Pinpoint the cell where the given text exists, returning its (x, y) midpoint coordinate. 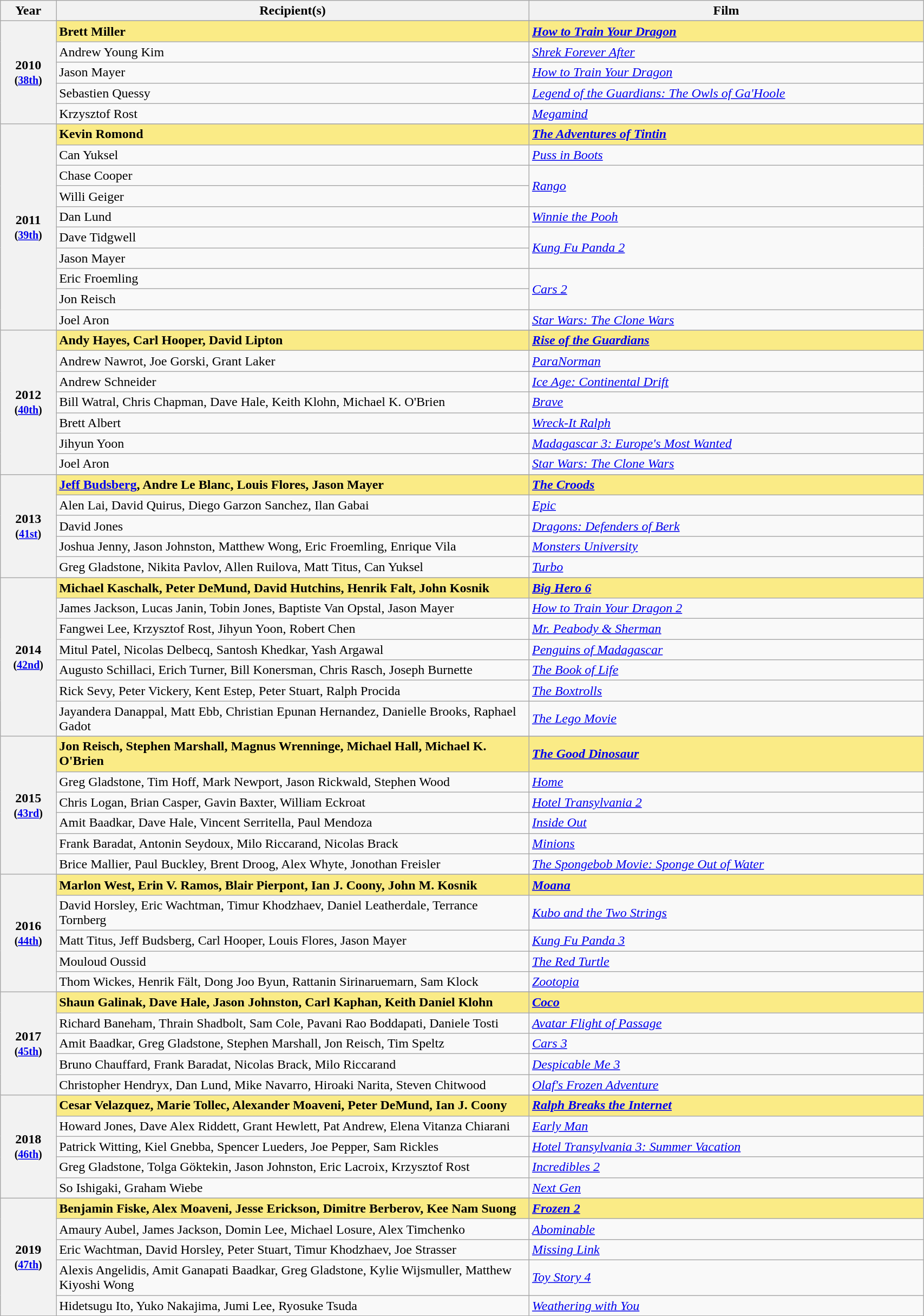
2013 (41st) (28, 526)
Shaun Galinak, Dave Hale, Jason Johnston, Carl Kaphan, Keith Daniel Klohn (293, 1003)
Thom Wickes, Henrik Fält, Dong Joo Byun, Rattanin Sirinaruemarn, Sam Klock (293, 982)
Puss in Boots (726, 155)
Cars 3 (726, 1044)
Mr. Peabody & Sherman (726, 629)
Fangwei Lee, Krzysztof Rost, Jihyun Yoon, Robert Chen (293, 629)
The Lego Movie (726, 719)
The Good Dinosaur (726, 754)
2017 (45th) (28, 1044)
Christopher Hendryx, Dan Lund, Mike Navarro, Hiroaki Narita, Steven Chitwood (293, 1085)
ParaNorman (726, 361)
Alen Lai, David Quirus, Diego Garzon Sanchez, Ilan Gabai (293, 505)
Andy Hayes, Carl Hooper, David Lipton (293, 341)
Bruno Chauffard, Frank Baradat, Nicolas Brack, Milo Riccarand (293, 1064)
Despicable Me 3 (726, 1064)
Monsters University (726, 546)
Jon Reisch, Stephen Marshall, Magnus Wrenninge, Michael Hall, Michael K. O'Brien (293, 754)
Hidetsugu Ito, Yuko Nakajima, Jumi Lee, Ryosuke Tsuda (293, 1305)
2010 (38th) (28, 73)
Bill Watral, Chris Chapman, Dave Hale, Keith Klohn, Michael K. O'Brien (293, 402)
David Horsley, Eric Wachtman, Timur Khodzhaev, Daniel Leatherdale, Terrance Tornberg (293, 913)
Recipient(s) (293, 11)
2018 (46th) (28, 1147)
Cesar Velazquez, Marie Tollec, Alexander Moaveni, Peter DeMund, Ian J. Coony (293, 1105)
Howard Jones, Dave Alex Riddett, Grant Hewlett, Pat Andrew, Elena Vitanza Chiarani (293, 1126)
Cars 2 (726, 289)
Brave (726, 402)
Mouloud Oussid (293, 961)
David Jones (293, 526)
Turbo (726, 567)
2019 (47th) (28, 1257)
Avatar Flight of Passage (726, 1023)
Jon Reisch (293, 299)
Patrick Witting, Kiel Gnebba, Spencer Lueders, Joe Pepper, Sam Rickles (293, 1147)
Greg Gladstone, Tolga Göktekin, Jason Johnston, Eric Lacroix, Krzysztof Rost (293, 1167)
2016 (44th) (28, 933)
Greg Gladstone, Tim Hoff, Mark Newport, Jason Rickwald, Stephen Wood (293, 782)
Kung Fu Panda 3 (726, 940)
The Red Turtle (726, 961)
The Adventures of Tintin (726, 134)
Dave Tidgwell (293, 237)
Early Man (726, 1126)
Amit Baadkar, Dave Hale, Vincent Serritella, Paul Mendoza (293, 823)
Rango (726, 186)
Richard Baneham, Thrain Shadbolt, Sam Cole, Pavani Rao Boddapati, Daniele Tosti (293, 1023)
Brett Miller (293, 31)
Amit Baadkar, Greg Gladstone, Stephen Marshall, Jon Reisch, Tim Speltz (293, 1044)
Michael Kaschalk, Peter DeMund, David Hutchins, Henrik Falt, John Kosnik (293, 587)
Can Yuksel (293, 155)
Inside Out (726, 823)
Epic (726, 505)
Sebastien Quessy (293, 93)
Andrew Schneider (293, 382)
Shrek Forever After (726, 52)
Rise of the Guardians (726, 341)
Year (28, 11)
Andrew Young Kim (293, 52)
Weathering with You (726, 1305)
2015 (43rd) (28, 806)
Willi Geiger (293, 196)
Frozen 2 (726, 1208)
Krzysztof Rost (293, 114)
The Boxtrolls (726, 691)
Chase Cooper (293, 175)
Wreck-It Ralph (726, 423)
Kung Fu Panda 2 (726, 247)
Mitul Patel, Nicolas Delbecq, Santosh Khedkar, Yash Argawal (293, 650)
Dan Lund (293, 217)
Moana (726, 885)
The Spongebob Movie: Sponge Out of Water (726, 864)
Alexis Angelidis, Amit Ganapati Baadkar, Greg Gladstone, Kylie Wijsmuller, Matthew Kiyoshi Wong (293, 1278)
Jayandera Danappal, Matt Ebb, Christian Epunan Hernandez, Danielle Brooks, Raphael Gadot (293, 719)
Big Hero 6 (726, 587)
Film (726, 11)
2012 (40th) (28, 402)
Hotel Transylvania 2 (726, 802)
Hotel Transylvania 3: Summer Vacation (726, 1147)
Eric Wachtman, David Horsley, Peter Stuart, Timur Khodzhaev, Joe Strasser (293, 1249)
How to Train Your Dragon 2 (726, 608)
Missing Link (726, 1249)
Abominable (726, 1229)
Winnie the Pooh (726, 217)
So Ishigaki, Graham Wiebe (293, 1188)
Kevin Romond (293, 134)
Rick Sevy, Peter Vickery, Kent Estep, Peter Stuart, Ralph Procida (293, 691)
Brice Mallier, Paul Buckley, Brent Droog, Alex Whyte, Jonothan Freisler (293, 864)
Chris Logan, Brian Casper, Gavin Baxter, William Eckroat (293, 802)
Andrew Nawrot, Joe Gorski, Grant Laker (293, 361)
Minions (726, 843)
Benjamin Fiske, Alex Moaveni, Jesse Erickson, Dimitre Berberov, Kee Nam Suong (293, 1208)
Matt Titus, Jeff Budsberg, Carl Hooper, Louis Flores, Jason Mayer (293, 940)
Olaf's Frozen Adventure (726, 1085)
Brett Albert (293, 423)
Zootopia (726, 982)
Marlon West, Erin V. Ramos, Blair Pierpont, Ian J. Coony, John M. Kosnik (293, 885)
Greg Gladstone, Nikita Pavlov, Allen Ruilova, Matt Titus, Can Yuksel (293, 567)
Augusto Schillaci, Erich Turner, Bill Konersman, Chris Rasch, Joseph Burnette (293, 670)
The Book of Life (726, 670)
The Croods (726, 485)
Next Gen (726, 1188)
Madagascar 3: Europe's Most Wanted (726, 443)
Ralph Breaks the Internet (726, 1105)
Ice Age: Continental Drift (726, 382)
Dragons: Defenders of Berk (726, 526)
Toy Story 4 (726, 1278)
James Jackson, Lucas Janin, Tobin Jones, Baptiste Van Opstal, Jason Mayer (293, 608)
Jihyun Yoon (293, 443)
Amaury Aubel, James Jackson, Domin Lee, Michael Losure, Alex Timchenko (293, 1229)
Joshua Jenny, Jason Johnston, Matthew Wong, Eric Froemling, Enrique Vila (293, 546)
2011 (39th) (28, 227)
Frank Baradat, Antonin Seydoux, Milo Riccarand, Nicolas Brack (293, 843)
Jeff Budsberg, Andre Le Blanc, Louis Flores, Jason Mayer (293, 485)
Incredibles 2 (726, 1167)
2014 (42nd) (28, 656)
Legend of the Guardians: The Owls of Ga'Hoole (726, 93)
Home (726, 782)
Megamind (726, 114)
Kubo and the Two Strings (726, 913)
Penguins of Madagascar (726, 650)
Eric Froemling (293, 279)
Coco (726, 1003)
